Return (X, Y) of the center of cell containing provided text 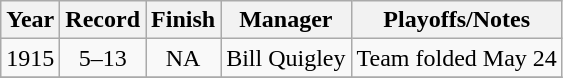
1915 (30, 58)
NA (184, 58)
Finish (184, 20)
Year (30, 20)
5–13 (103, 58)
Manager (286, 20)
Bill Quigley (286, 58)
Record (103, 20)
Playoffs/Notes (456, 20)
Team folded May 24 (456, 58)
